Search for the cell housing the specified text and yield its [X, Y] center coordinate. 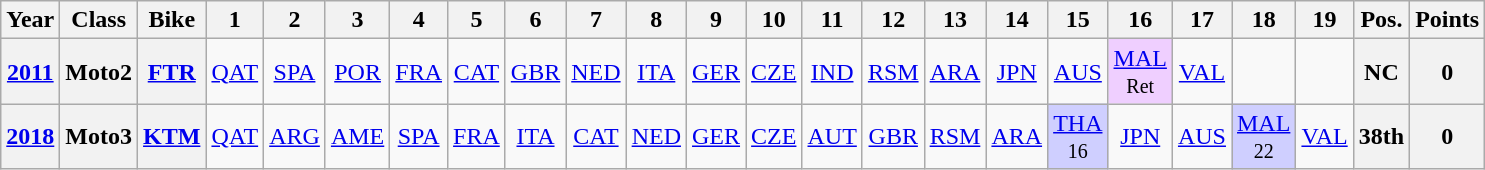
Points [1448, 20]
KTM [172, 136]
13 [955, 20]
Year [30, 20]
MAL22 [1264, 136]
2018 [30, 136]
AUT [832, 136]
15 [1078, 20]
FTR [172, 72]
5 [477, 20]
Moto3 [99, 136]
POR [357, 72]
11 [832, 20]
ARG [295, 136]
4 [419, 20]
6 [535, 20]
18 [1264, 20]
THA16 [1078, 136]
19 [1324, 20]
10 [774, 20]
1 [235, 20]
38th [1381, 136]
16 [1140, 20]
9 [716, 20]
IND [832, 72]
12 [893, 20]
Bike [172, 20]
8 [656, 20]
7 [596, 20]
NC [1381, 72]
AME [357, 136]
Moto2 [99, 72]
Class [99, 20]
3 [357, 20]
Pos. [1381, 20]
2 [295, 20]
14 [1017, 20]
2011 [30, 72]
MALRet [1140, 72]
17 [1202, 20]
